Search for the cell housing the specified text and yield its (X, Y) center coordinate. 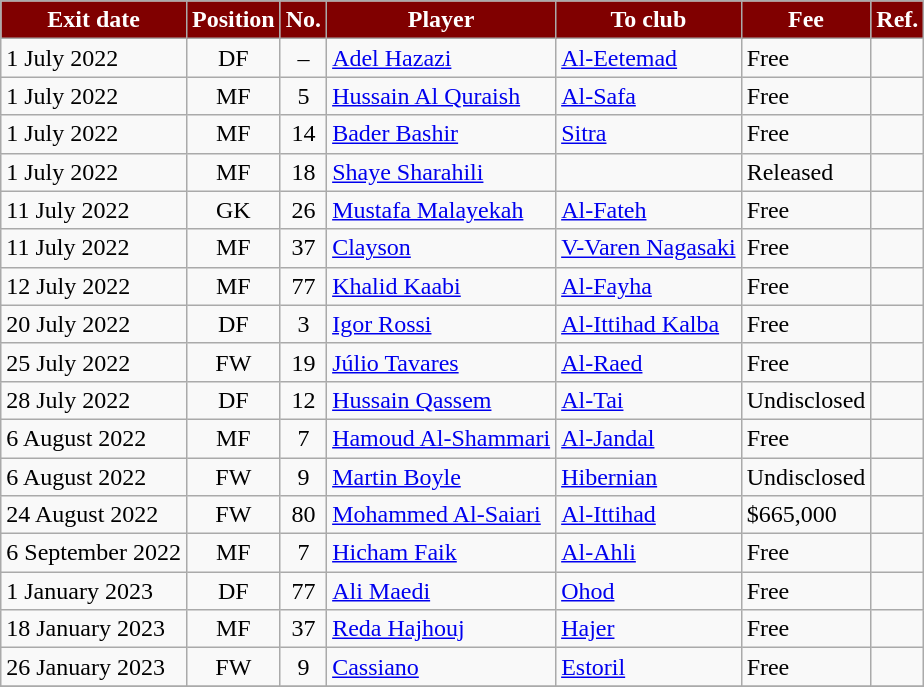
Al-Tai (648, 400)
Hussain Qassem (442, 400)
18 January 2023 (94, 629)
26 January 2023 (94, 667)
Shaye Sharahili (442, 172)
V-Varen Nagasaki (648, 248)
No. (303, 20)
To club (648, 20)
19 (303, 362)
Hamoud Al-Shammari (442, 438)
– (303, 58)
Sitra (648, 134)
Cassiano (442, 667)
Hussain Al Quraish (442, 96)
Reda Hajhouj (442, 629)
Hibernian (648, 477)
Júlio Tavares (442, 362)
80 (303, 515)
Estoril (648, 667)
$665,000 (806, 515)
14 (303, 134)
Bader Bashir (442, 134)
Al-Safa (648, 96)
26 (303, 210)
Igor Rossi (442, 324)
18 (303, 172)
3 (303, 324)
Hicham Faik (442, 553)
12 (303, 400)
28 July 2022 (94, 400)
Al-Ittihad Kalba (648, 324)
Mustafa Malayekah (442, 210)
1 January 2023 (94, 591)
25 July 2022 (94, 362)
Al-Raed (648, 362)
Exit date (94, 20)
Released (806, 172)
Position (233, 20)
Al-Ahli (648, 553)
Adel Hazazi (442, 58)
Mohammed Al-Saiari (442, 515)
20 July 2022 (94, 324)
Ref. (898, 20)
GK (233, 210)
Al-Fateh (648, 210)
5 (303, 96)
Player (442, 20)
12 July 2022 (94, 286)
Khalid Kaabi (442, 286)
Hajer (648, 629)
Al-Jandal (648, 438)
Al-Eetemad (648, 58)
24 August 2022 (94, 515)
Ali Maedi (442, 591)
Ohod (648, 591)
6 September 2022 (94, 553)
Al-Ittihad (648, 515)
Fee (806, 20)
Al-Fayha (648, 286)
Clayson (442, 248)
Martin Boyle (442, 477)
